Search for the cell housing the specified text and yield its [X, Y] center coordinate. 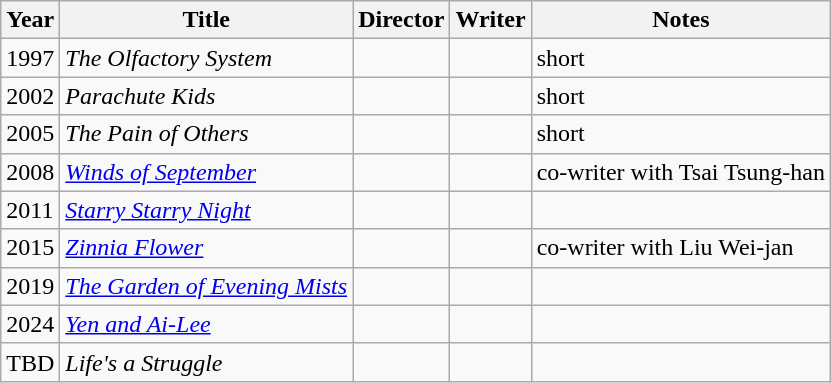
co-writer with Liu Wei-jan [680, 248]
Title [206, 20]
2002 [30, 96]
TBD [30, 362]
The Garden of Evening Mists [206, 286]
Starry Starry Night [206, 210]
Winds of September [206, 172]
2019 [30, 286]
Life's a Struggle [206, 362]
Yen and Ai-Lee [206, 324]
Year [30, 20]
Notes [680, 20]
2011 [30, 210]
2008 [30, 172]
2015 [30, 248]
1997 [30, 58]
co-writer with Tsai Tsung-han [680, 172]
The Olfactory System [206, 58]
Parachute Kids [206, 96]
2024 [30, 324]
The Pain of Others [206, 134]
Writer [490, 20]
Zinnia Flower [206, 248]
2005 [30, 134]
Director [402, 20]
